Detect which cell encompasses the target text, then output its (X, Y) center coordinate. 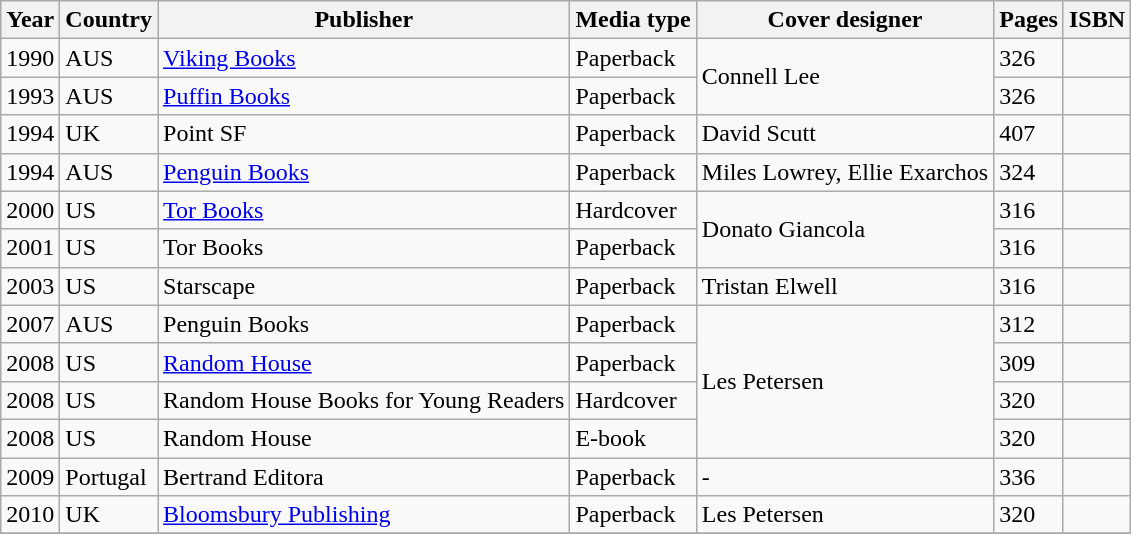
312 (1029, 324)
Country (109, 20)
- (844, 477)
Publisher (364, 20)
ISBN (1096, 20)
Puffin Books (364, 96)
Donato Giancola (844, 229)
309 (1029, 362)
Tristan Elwell (844, 286)
1993 (30, 96)
2001 (30, 248)
Pages (1029, 20)
2010 (30, 515)
1990 (30, 58)
2007 (30, 324)
Media type (633, 20)
324 (1029, 172)
Random House Books for Young Readers (364, 400)
2009 (30, 477)
Point SF (364, 134)
Bloomsbury Publishing (364, 515)
Viking Books (364, 58)
Connell Lee (844, 77)
Cover designer (844, 20)
Bertrand Editora (364, 477)
David Scutt (844, 134)
2000 (30, 210)
2003 (30, 286)
Miles Lowrey, Ellie Exarchos (844, 172)
Starscape (364, 286)
336 (1029, 477)
407 (1029, 134)
E-book (633, 438)
Year (30, 20)
Portugal (109, 477)
